Capture the cell that displays the provided text and extract its (x, y) central coordinate. 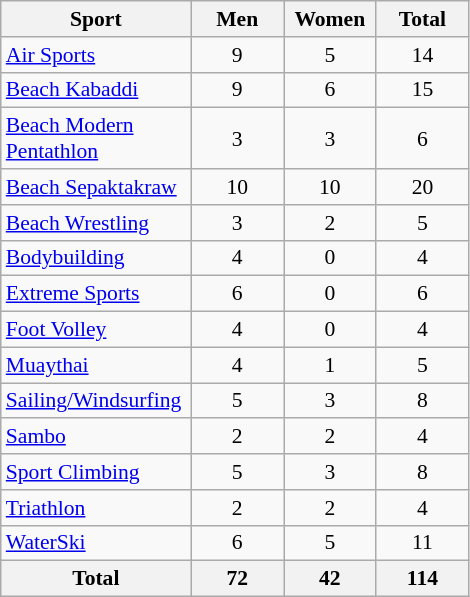
15 (422, 90)
14 (422, 55)
Men (238, 19)
1 (330, 365)
Extreme Sports (96, 294)
Muaythai (96, 365)
Beach Modern Pentathlon (96, 138)
Sambo (96, 437)
Sailing/Windsurfing (96, 401)
Triathlon (96, 508)
Sport Climbing (96, 472)
Air Sports (96, 55)
WaterSki (96, 543)
Beach Wrestling (96, 223)
20 (422, 187)
11 (422, 543)
114 (422, 579)
42 (330, 579)
Women (330, 19)
Sport (96, 19)
Beach Kabaddi (96, 90)
Beach Sepaktakraw (96, 187)
Foot Volley (96, 330)
72 (238, 579)
Bodybuilding (96, 258)
